Capture the cell that displays the provided text and extract its (X, Y) central coordinate. 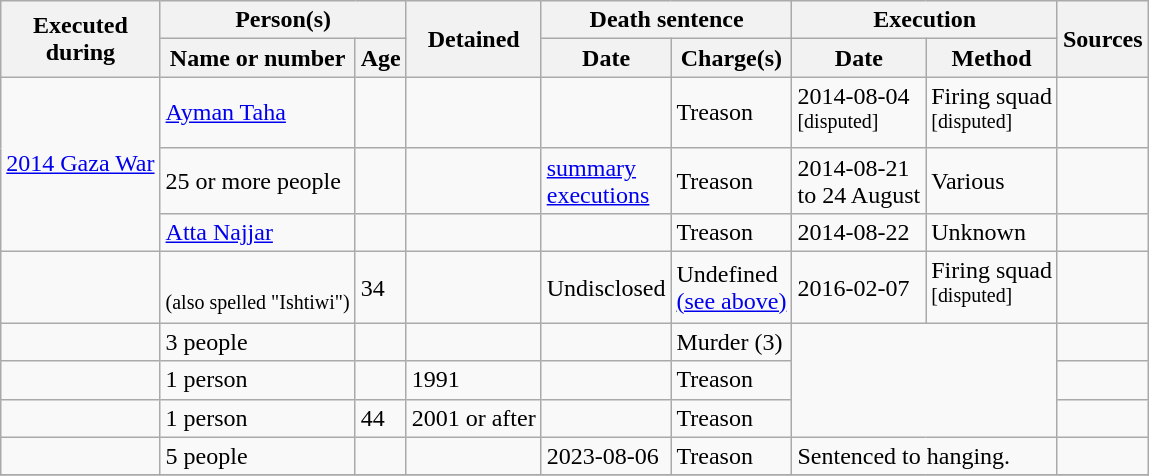
Unknown (992, 232)
Age (380, 58)
2001 or after (474, 418)
44 (380, 418)
2014-08-22 (859, 232)
Death sentence (666, 20)
Undisclosed (606, 288)
(also spelled "Ishtiwi") (258, 288)
5 people (258, 456)
2023-08-06 (606, 456)
Murder (3) (732, 342)
summary executions (606, 180)
2014-08-21 to 24 August (859, 180)
Sources (1102, 39)
34 (380, 288)
1991 (474, 380)
2014-08-04 [disputed] (859, 113)
2016-02-07 (859, 288)
Sentenced to hanging. (925, 456)
Method (992, 58)
Ayman Taha (258, 113)
2014 Gaza War (80, 164)
Person(s) (283, 20)
Atta Najjar (258, 232)
Detained (474, 39)
Various (992, 180)
Execution (925, 20)
Name or number (258, 58)
Executed during (80, 39)
Charge(s) (732, 58)
Undefined (see above) (732, 288)
25 or more people (258, 180)
3 people (258, 342)
